Determine the (X, Y) coordinate at the center of the cell enclosing the given text.  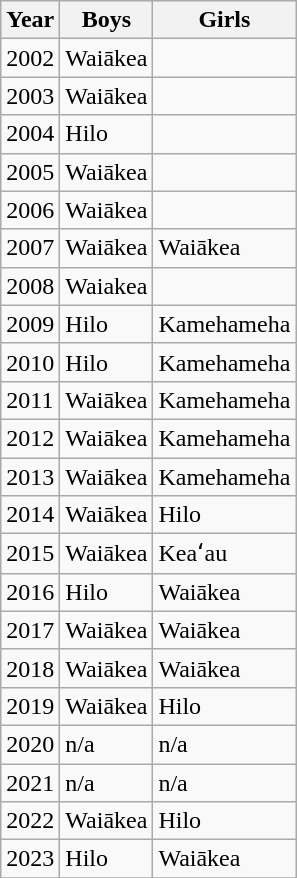
2015 (30, 554)
2023 (30, 859)
2005 (30, 172)
2022 (30, 821)
2004 (30, 134)
Year (30, 20)
2011 (30, 400)
2013 (30, 477)
2007 (30, 248)
Girls (224, 20)
2014 (30, 515)
2016 (30, 592)
2021 (30, 783)
Waiakea (106, 286)
Keaʻau (224, 554)
2006 (30, 210)
2020 (30, 744)
2010 (30, 362)
2019 (30, 706)
2008 (30, 286)
2017 (30, 630)
Boys (106, 20)
2003 (30, 96)
2012 (30, 438)
2018 (30, 668)
2009 (30, 324)
2002 (30, 58)
